Scan for the cell matching the given text and deliver its [X, Y] coordinate at center. 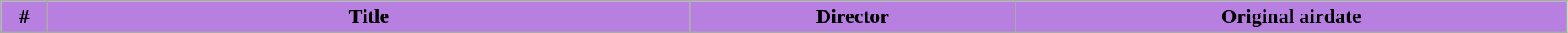
Director [853, 17]
Title [369, 17]
# [24, 17]
Original airdate [1291, 17]
